Search for the cell housing the specified text and yield its (X, Y) center coordinate. 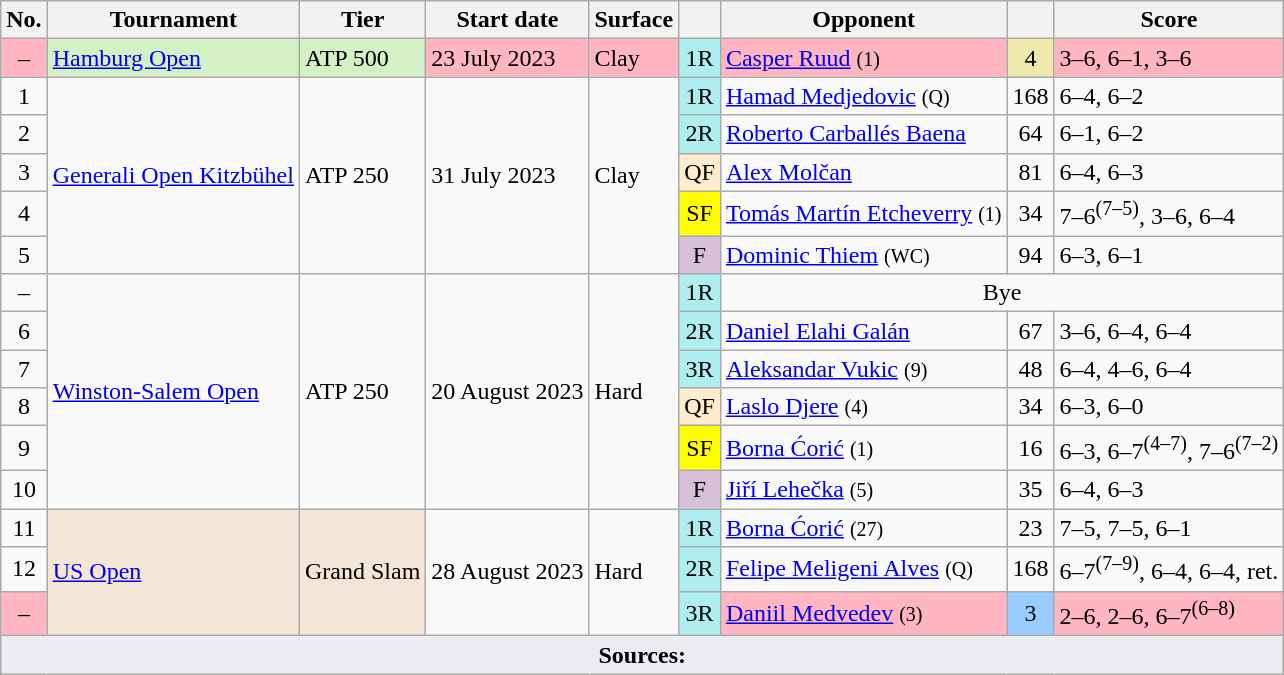
Score (1169, 20)
ATP 500 (362, 58)
Hamad Medjedovic (Q) (864, 96)
6–4, 4–6, 6–4 (1169, 369)
31 July 2023 (508, 176)
Daniel Elahi Galán (864, 331)
7–6(7–5), 3–6, 6–4 (1169, 214)
Felipe Meligeni Alves (Q) (864, 570)
1 (24, 96)
6–3, 6–1 (1169, 255)
Casper Ruud (1) (864, 58)
23 July 2023 (508, 58)
Surface (634, 20)
6–1, 6–2 (1169, 134)
Dominic Thiem (WC) (864, 255)
48 (1030, 369)
3–6, 6–4, 6–4 (1169, 331)
16 (1030, 448)
10 (24, 489)
6–3, 6–0 (1169, 407)
28 August 2023 (508, 572)
Alex Molčan (864, 172)
Borna Ćorić (1) (864, 448)
Bye (1002, 293)
2–6, 2–6, 6–7(6–8) (1169, 614)
9 (24, 448)
20 August 2023 (508, 392)
Grand Slam (362, 572)
64 (1030, 134)
35 (1030, 489)
Tournament (173, 20)
11 (24, 528)
Roberto Carballés Baena (864, 134)
Hamburg Open (173, 58)
2 (24, 134)
3–6, 6–1, 3–6 (1169, 58)
5 (24, 255)
Sources: (642, 655)
Laslo Djere (4) (864, 407)
8 (24, 407)
6 (24, 331)
7–5, 7–5, 6–1 (1169, 528)
Opponent (864, 20)
US Open (173, 572)
Generali Open Kitzbühel (173, 176)
Tier (362, 20)
Tomás Martín Etcheverry (1) (864, 214)
7 (24, 369)
Winston-Salem Open (173, 392)
Aleksandar Vukic (9) (864, 369)
81 (1030, 172)
94 (1030, 255)
Daniil Medvedev (3) (864, 614)
6–4, 6–2 (1169, 96)
67 (1030, 331)
Start date (508, 20)
12 (24, 570)
6–3, 6–7(4–7), 7–6(7–2) (1169, 448)
Jiří Lehečka (5) (864, 489)
6–7(7–9), 6–4, 6–4, ret. (1169, 570)
Borna Ćorić (27) (864, 528)
No. (24, 20)
23 (1030, 528)
